Scan for the cell matching the given text and deliver its (x, y) coordinate at center. 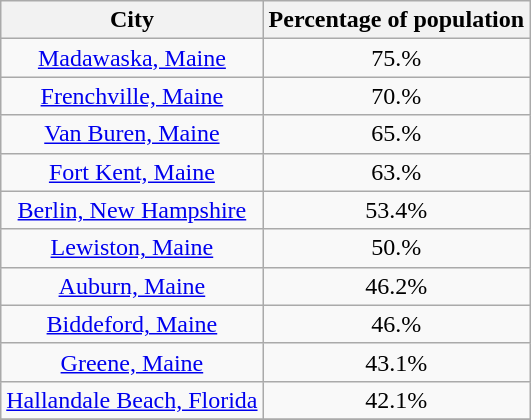
City (132, 20)
Van Buren, Maine (132, 134)
53.4% (396, 210)
Lewiston, Maine (132, 248)
Biddeford, Maine (132, 324)
Greene, Maine (132, 362)
43.1% (396, 362)
75.% (396, 58)
63.% (396, 172)
42.1% (396, 400)
Berlin, New Hampshire (132, 210)
46.% (396, 324)
Auburn, Maine (132, 286)
Madawaska, Maine (132, 58)
50.% (396, 248)
Fort Kent, Maine (132, 172)
46.2% (396, 286)
65.% (396, 134)
Percentage of population (396, 20)
70.% (396, 96)
Hallandale Beach, Florida (132, 400)
Frenchville, Maine (132, 96)
